Search for the cell housing the specified text and yield its (x, y) center coordinate. 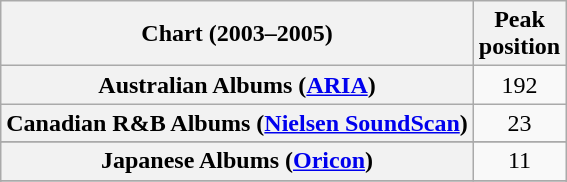
Canadian R&B Albums (Nielsen SoundScan) (238, 123)
11 (519, 161)
Chart (2003–2005) (238, 34)
192 (519, 85)
23 (519, 123)
Japanese Albums (Oricon) (238, 161)
Australian Albums (ARIA) (238, 85)
Peakposition (519, 34)
